Determine the [x, y] coordinate at the center of the cell enclosing the given text.  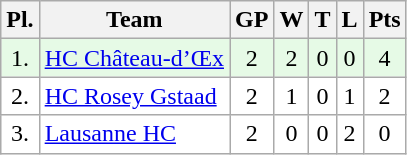
4 [384, 58]
HC Château-d’Œx [134, 58]
Team [134, 20]
W [292, 20]
L [350, 20]
HC Rosey Gstaad [134, 96]
Pts [384, 20]
GP [252, 20]
Lausanne HC [134, 134]
2. [20, 96]
T [322, 20]
1. [20, 58]
3. [20, 134]
Pl. [20, 20]
